Find where the given text appears and provide that cell's center as [X, Y] coordinate. 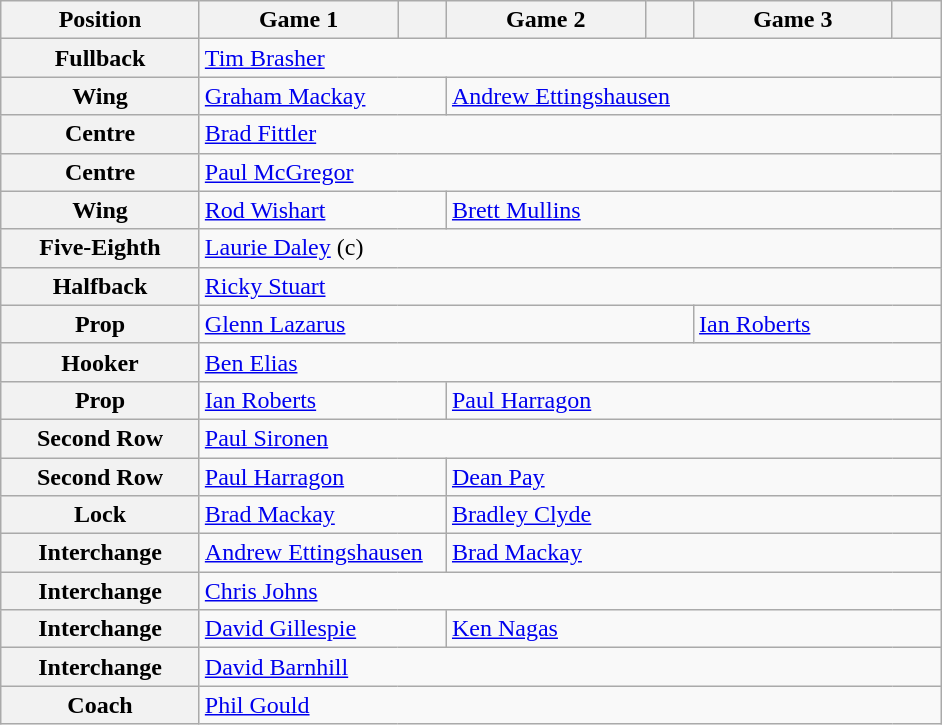
Ricky Stuart [570, 286]
Brett Mullins [693, 210]
Coach [100, 705]
Position [100, 20]
Five-Eighth [100, 248]
Laurie Daley (c) [570, 248]
Paul Sironen [570, 438]
Ben Elias [570, 362]
Chris Johns [570, 591]
Brad Fittler [570, 134]
Rod Wishart [322, 210]
Hooker [100, 362]
Ken Nagas [693, 629]
Game 3 [794, 20]
Tim Brasher [570, 58]
Dean Pay [693, 477]
David Barnhill [570, 667]
Halfback [100, 286]
Fullback [100, 58]
Game 1 [298, 20]
Phil Gould [570, 705]
David Gillespie [322, 629]
Game 2 [546, 20]
Lock [100, 515]
Graham Mackay [322, 96]
Bradley Clyde [693, 515]
Paul McGregor [570, 172]
Glenn Lazarus [446, 324]
